Find where the given text appears and provide that cell's center as (x, y) coordinate. 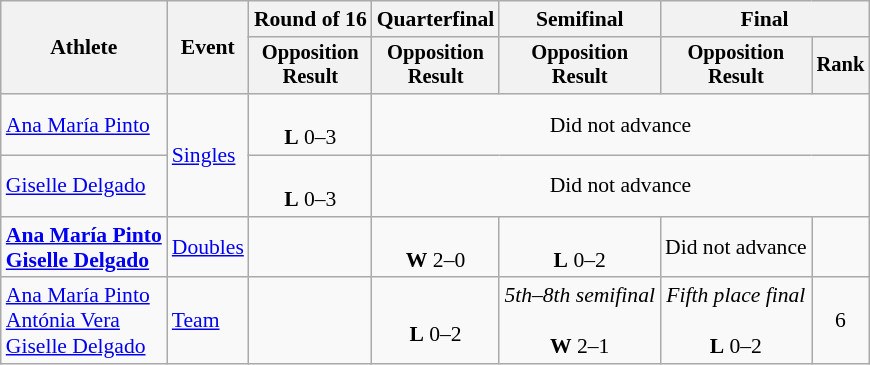
Rank (841, 66)
Athlete (84, 48)
Giselle Delgado (84, 186)
Final (764, 19)
Semifinal (580, 19)
Ana María Pinto (84, 124)
Ana María PintoAntónia VeraGiselle Delgado (84, 322)
Ana María PintoGiselle Delgado (84, 248)
6 (841, 322)
W 2–0 (436, 248)
Quarterfinal (436, 19)
5th–8th semifinalW 2–1 (580, 322)
Team (208, 322)
Event (208, 48)
Fifth place final L 0–2 (736, 322)
Doubles (208, 248)
Round of 16 (310, 19)
Singles (208, 155)
